From the cell containing the given text, extract its center point as (X, Y) coordinate. 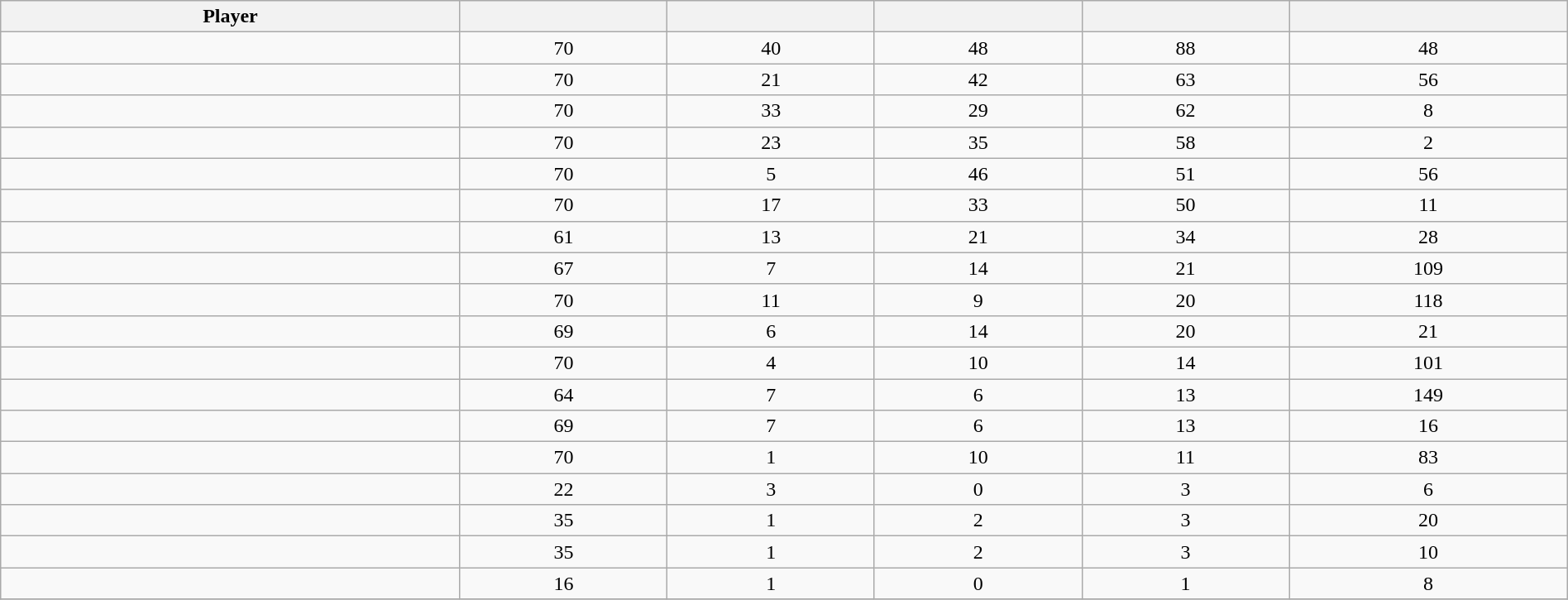
51 (1186, 174)
42 (978, 79)
29 (978, 111)
34 (1186, 237)
50 (1186, 205)
9 (978, 300)
149 (1429, 395)
109 (1429, 268)
64 (564, 395)
46 (978, 174)
67 (564, 268)
88 (1186, 48)
58 (1186, 142)
101 (1429, 362)
40 (771, 48)
83 (1429, 458)
62 (1186, 111)
23 (771, 142)
118 (1429, 300)
63 (1186, 79)
4 (771, 362)
17 (771, 205)
Player (230, 17)
22 (564, 489)
61 (564, 237)
28 (1429, 237)
5 (771, 174)
